Scan for the cell matching the given text and deliver its (x, y) coordinate at center. 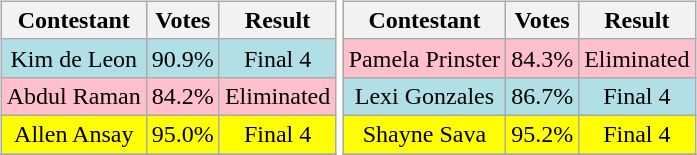
95.2% (542, 134)
Shayne Sava (424, 134)
Abdul Raman (74, 96)
90.9% (182, 58)
84.2% (182, 96)
Allen Ansay (74, 134)
86.7% (542, 96)
Kim de Leon (74, 58)
Lexi Gonzales (424, 96)
84.3% (542, 58)
Pamela Prinster (424, 58)
95.0% (182, 134)
